Locate the cell with the specified text and output its (X, Y) center coordinate. 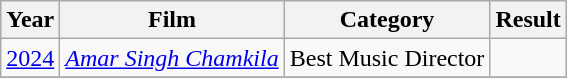
Result (528, 20)
2024 (30, 58)
Year (30, 20)
Best Music Director (387, 58)
Category (387, 20)
Film (172, 20)
Amar Singh Chamkila (172, 58)
